Output the [x, y] coordinate of the center of the cell containing the given text.  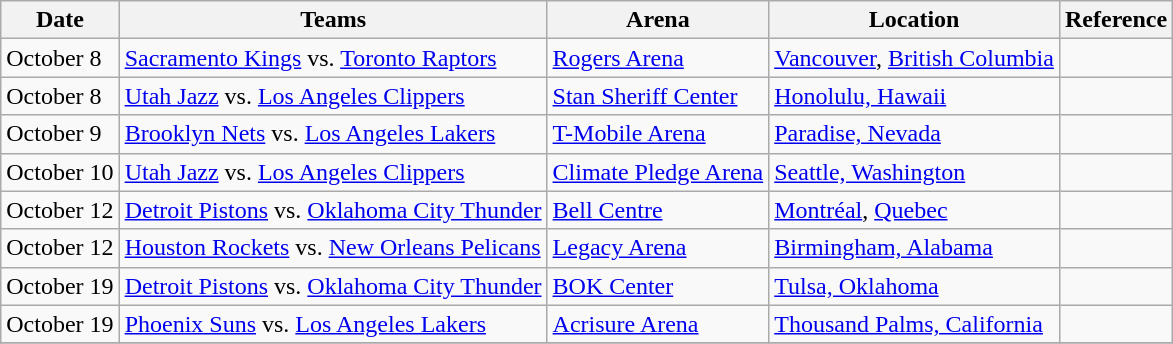
Tulsa, Oklahoma [914, 286]
Arena [658, 20]
Reference [1116, 20]
Houston Rockets vs. New Orleans Pelicans [333, 248]
Date [60, 20]
Rogers Arena [658, 58]
T-Mobile Arena [658, 134]
Legacy Arena [658, 248]
Vancouver, British Columbia [914, 58]
Acrisure Arena [658, 324]
Phoenix Suns vs. Los Angeles Lakers [333, 324]
Montréal, Quebec [914, 210]
Teams [333, 20]
Location [914, 20]
Brooklyn Nets vs. Los Angeles Lakers [333, 134]
October 9 [60, 134]
Birmingham, Alabama [914, 248]
Honolulu, Hawaii [914, 96]
Bell Centre [658, 210]
October 10 [60, 172]
BOK Center [658, 286]
Climate Pledge Arena [658, 172]
Paradise, Nevada [914, 134]
Stan Sheriff Center [658, 96]
Sacramento Kings vs. Toronto Raptors [333, 58]
Seattle, Washington [914, 172]
Thousand Palms, California [914, 324]
